Determine the (x, y) coordinate at the center of the cell enclosing the given text.  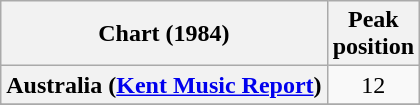
Chart (1984) (164, 34)
Peakposition (373, 34)
12 (373, 85)
Australia (Kent Music Report) (164, 85)
